Output the (x, y) coordinate of the center of the cell containing the given text.  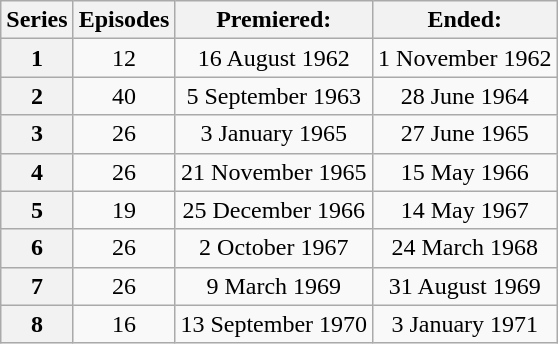
2 October 1967 (274, 248)
16 August 1962 (274, 58)
2 (37, 96)
6 (37, 248)
15 May 1966 (465, 172)
13 September 1970 (274, 324)
14 May 1967 (465, 210)
27 June 1965 (465, 134)
31 August 1969 (465, 286)
3 January 1965 (274, 134)
5 (37, 210)
19 (124, 210)
1 November 1962 (465, 58)
Episodes (124, 20)
25 December 1966 (274, 210)
Premiered: (274, 20)
40 (124, 96)
Ended: (465, 20)
7 (37, 286)
Series (37, 20)
3 (37, 134)
28 June 1964 (465, 96)
5 September 1963 (274, 96)
12 (124, 58)
8 (37, 324)
4 (37, 172)
1 (37, 58)
21 November 1965 (274, 172)
3 January 1971 (465, 324)
16 (124, 324)
9 March 1969 (274, 286)
24 March 1968 (465, 248)
